Extract the (x, y) coordinate from the center of the cell holding the provided text.  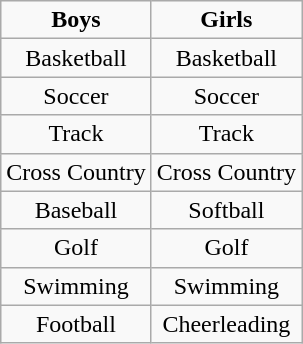
Boys (76, 20)
Football (76, 324)
Softball (226, 210)
Baseball (76, 210)
Cheerleading (226, 324)
Girls (226, 20)
